Search for the cell housing the specified text and yield its [X, Y] center coordinate. 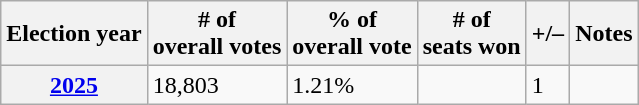
# ofseats won [472, 34]
# ofoverall votes [217, 34]
Notes [604, 34]
1 [548, 85]
+/– [548, 34]
% ofoverall vote [352, 34]
1.21% [352, 85]
2025 [74, 85]
Election year [74, 34]
18,803 [217, 85]
